Scan for the cell matching the given text and deliver its (X, Y) coordinate at center. 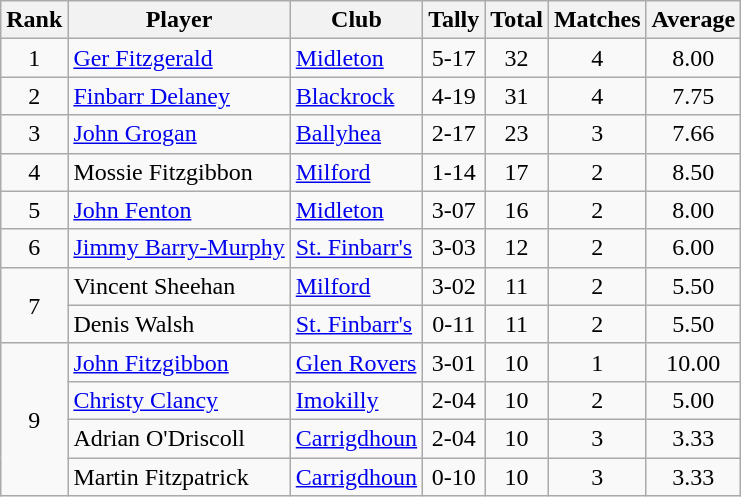
Denis Walsh (179, 324)
Finbarr Delaney (179, 96)
John Fenton (179, 210)
Glen Rovers (356, 362)
Imokilly (356, 400)
7.66 (694, 134)
Matches (597, 20)
6 (34, 248)
9 (34, 419)
3-01 (454, 362)
3-02 (454, 286)
0-10 (454, 477)
Blackrock (356, 96)
Tally (454, 20)
6.00 (694, 248)
Vincent Sheehan (179, 286)
7.75 (694, 96)
3-07 (454, 210)
16 (517, 210)
31 (517, 96)
12 (517, 248)
17 (517, 172)
Player (179, 20)
John Grogan (179, 134)
Ballyhea (356, 134)
4-19 (454, 96)
Ger Fitzgerald (179, 58)
John Fitzgibbon (179, 362)
Adrian O'Driscoll (179, 438)
8.50 (694, 172)
5.00 (694, 400)
Jimmy Barry-Murphy (179, 248)
Total (517, 20)
23 (517, 134)
1-14 (454, 172)
3-03 (454, 248)
Martin Fitzpatrick (179, 477)
Average (694, 20)
7 (34, 305)
Rank (34, 20)
0-11 (454, 324)
2-17 (454, 134)
Christy Clancy (179, 400)
5 (34, 210)
32 (517, 58)
Mossie Fitzgibbon (179, 172)
Club (356, 20)
5-17 (454, 58)
10.00 (694, 362)
